Scan for the cell matching the given text and deliver its [x, y] coordinate at center. 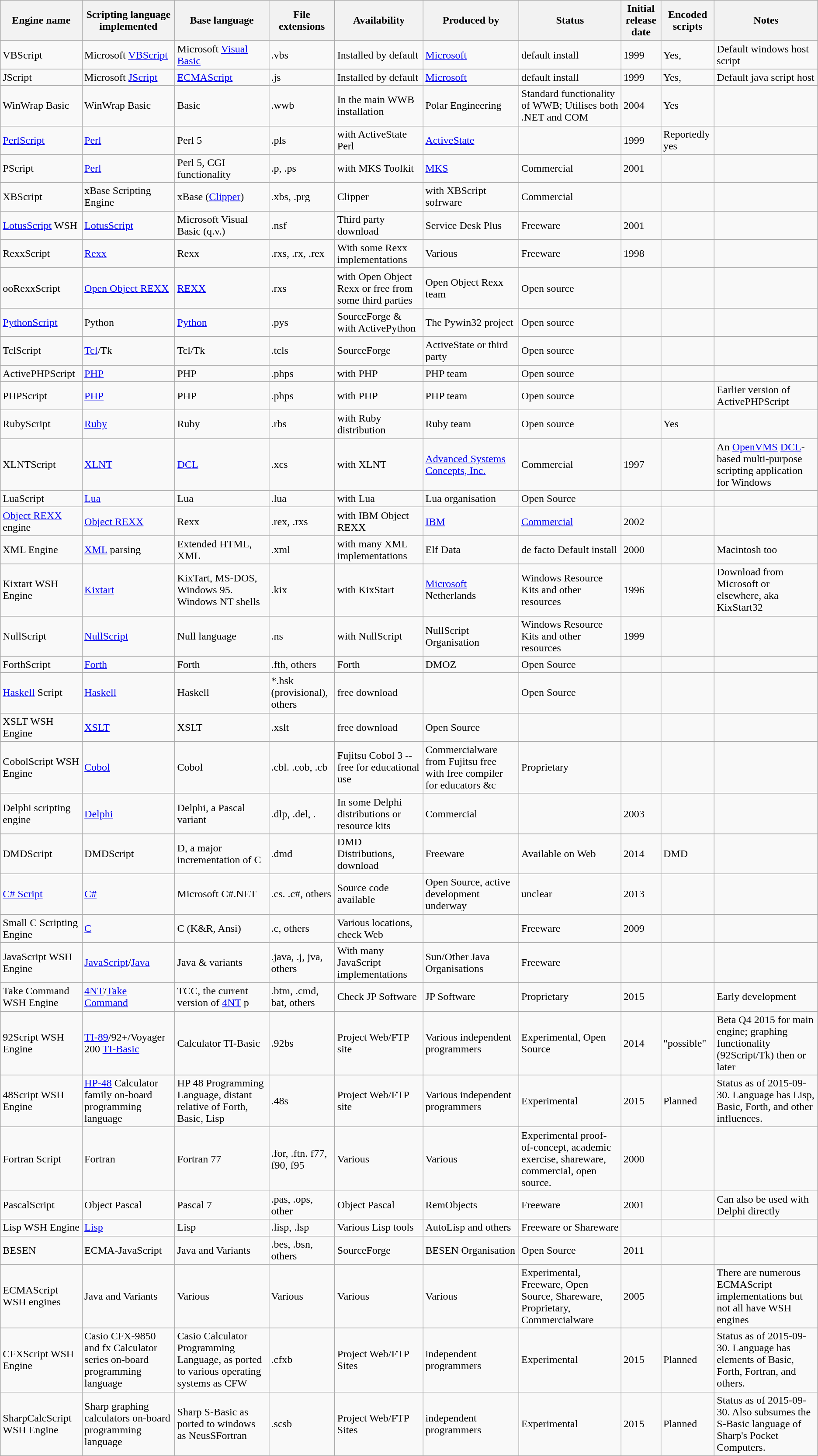
.rex, .rxs [302, 522]
JavaScript/Java [128, 963]
SourceForge & with ActivePython [379, 322]
Elf Data [471, 550]
2002 [641, 522]
.c, others [302, 928]
Delphi, a Pascal variant [222, 813]
ActiveState [471, 140]
.scsb [302, 1424]
.rxs, .rx, .rex [302, 253]
2003 [641, 813]
.tcls [302, 350]
RexxScript [41, 253]
C [128, 928]
with IBM Object REXX [379, 522]
.lisp, .lsp [302, 1228]
Experimental, Open Source [570, 1043]
Fortran 77 [222, 1159]
.xslt [302, 727]
With some Rexx implementations [379, 253]
Java & variants [222, 963]
Polar Engineering [471, 106]
An OpenVMS DCL-based multi-purpose scripting application for Windows [766, 465]
TclScript [41, 350]
PythonScript [41, 322]
with XLNT [379, 465]
.cbl. .cob, .cb [302, 767]
DMD Distributions, download [379, 854]
Standard functionality of WWB; Utilises both .NET and COM [570, 106]
Microsoft Visual Basic [222, 55]
Kixtart [128, 590]
C (K&R, Ansi) [222, 928]
LotusScript [128, 225]
48Script WSH Engine [41, 1101]
TI-89/92+/Voyager 200 TI-Basic [128, 1043]
Availability [379, 21]
BESEN [41, 1250]
Microsoft JScript [128, 77]
Small C Scripting Engine [41, 928]
Commercialware from Fujitsu free with free compiler for educators &c [471, 767]
Microsoft VBScript [128, 55]
Reportedly yes [687, 140]
DCL [222, 465]
RemObjects [471, 1205]
.p, .ps [302, 169]
Microsoft Visual Basic (q.v.) [222, 225]
JavaScript WSH Engine [41, 963]
Freeware or Shareware [570, 1228]
2009 [641, 928]
92Script WSH Engine [41, 1043]
.cs. .c#, others [302, 894]
Object REXX engine [41, 522]
AutoLisp and others [471, 1228]
with Ruby distribution [379, 425]
IBM [471, 522]
HP-48 Calculator family on-board programming language [128, 1101]
2011 [641, 1250]
.lua [302, 499]
LuaScript [41, 499]
Open Object Rexx team [471, 288]
1996 [641, 590]
Sun/Other Java Organisations [471, 963]
File extensions [302, 21]
Encoded scripts [687, 21]
2005 [641, 1296]
with XBScript sofrware [471, 197]
Casio CFX-9850 and fx Calculator series on-board programming language [128, 1360]
.rbs [302, 425]
There are numerous ECMAScript implementations but not all have WSH engines [766, 1296]
with NullScript [379, 636]
.xcs [302, 465]
Engine name [41, 21]
Clipper [379, 197]
ActiveState or third party [471, 350]
.rxs [302, 288]
BESEN Organisation [471, 1250]
NullScript Organisation [471, 636]
Fujitsu Cobol 3 -- free for educational use [379, 767]
Various locations, check Web [379, 928]
.wwb [302, 106]
.kix [302, 590]
with many XML implementations [379, 550]
Pascal 7 [222, 1205]
Macintosh too [766, 550]
HP 48 Programming Language, distant relative of Forth, Basic, Lisp [222, 1101]
.nsf [302, 225]
.48s [302, 1101]
xBase Scripting Engine [128, 197]
.btm, .cmd, bat, others [302, 997]
Microsoft Netherlands [471, 590]
With many JavaScript implementations [379, 963]
.fth, others [302, 664]
Object REXX [128, 522]
JP Software [471, 997]
.xbs, .prg [302, 197]
In some Delphi distributions or resource kits [379, 813]
.for, .ftn. f77, f90, f95 [302, 1159]
REXX [222, 288]
Third party download [379, 225]
Lua organisation [471, 499]
Basic [222, 106]
Fortran [128, 1159]
with ActiveState Perl [379, 140]
.bes, .bsn, others [302, 1250]
PHPScript [41, 396]
Calculator TI-Basic [222, 1043]
Scripting language implemented [128, 21]
ECMAScript WSH engines [41, 1296]
XLNTScript [41, 465]
TCC, the current version of 4NT p [222, 997]
In the main WWB installation [379, 106]
4NT/Take Command [128, 997]
XSLT WSH Engine [41, 727]
XML parsing [128, 550]
LotusScript WSH [41, 225]
Delphi [128, 813]
"possible" [687, 1043]
DMD [687, 854]
Delphi scripting engine [41, 813]
.pas, .ops, other [302, 1205]
RubyScript [41, 425]
.java, .j, jva, others [302, 963]
C# [128, 894]
Microsoft C#.NET [222, 894]
Lisp WSH Engine [41, 1228]
JScript [41, 77]
CobolScript WSH Engine [41, 767]
SharpCalcScript WSH Engine [41, 1424]
PScript [41, 169]
Default java script host [766, 77]
.xml [302, 550]
XBScript [41, 197]
C# Script [41, 894]
Haskell Script [41, 693]
Status as of 2015-09-30. Language has Lisp, Basic, Forth, and other influences. [766, 1101]
with Lua [379, 499]
.js [302, 77]
CFXScript WSH Engine [41, 1360]
Notes [766, 21]
with Open Object Rexx or free from some third parties [379, 288]
Early development [766, 997]
D, a major incrementation of C [222, 854]
Ruby team [471, 425]
Download from Microsoft or elsewhere, aka KixStart32 [766, 590]
Source code available [379, 894]
with MKS Toolkit [379, 169]
Produced by [471, 21]
VBScript [41, 55]
with KixStart [379, 590]
Default windows host script [766, 55]
1998 [641, 253]
.ns [302, 636]
Initial release date [641, 21]
.vbs [302, 55]
xBase (Clipper) [222, 197]
Open Object REXX [128, 288]
*.hsk (provisional), others [302, 693]
de facto Default install [570, 550]
Take Command WSH Engine [41, 997]
Sharp S-Basic as ported to windows as NeusSFortran [222, 1424]
.pls [302, 140]
Perl 5 [222, 140]
Sharp graphing calculators on-board programming language [128, 1424]
Experimental proof-of-concept, academic exercise, shareware, commercial, open source. [570, 1159]
.cfxb [302, 1360]
Fortran Script [41, 1159]
.dmd [302, 854]
Various Lisp tools [379, 1228]
2004 [641, 106]
2013 [641, 894]
KixTart, MS-DOS, Windows 95. Windows NT shells [222, 590]
XLNT [128, 465]
.pys [302, 322]
DMOZ [471, 664]
Casio Calculator Programming Language, as ported to various operating systems as CFW [222, 1360]
Can also be used with Delphi directly [766, 1205]
Available on Web [570, 854]
Kixtart WSH Engine [41, 590]
Status as of 2015-09-30. Language has elements of Basic, Forth, Fortran, and others. [766, 1360]
MKS [471, 169]
Extended HTML, XML [222, 550]
Earlier version of ActivePHPScript [766, 396]
PerlScript [41, 140]
unclear [570, 894]
Null language [222, 636]
Open Source, active development underway [471, 894]
Advanced Systems Concepts, Inc. [471, 465]
ECMA-JavaScript [128, 1250]
PascalScript [41, 1205]
Beta Q4 2015 for main engine; graphing functionality (92Script/Tk) then or later [766, 1043]
Perl 5, CGI functionality [222, 169]
ActivePHPScript [41, 374]
XML Engine [41, 550]
1997 [641, 465]
Check JP Software [379, 997]
Base language [222, 21]
Status [570, 21]
Experimental, Freeware, Open Source, Shareware, Proprietary, Commercialware [570, 1296]
Service Desk Plus [471, 225]
Status as of 2015-09-30. Also subsumes the S-Basic language of Sharp's Pocket Computers. [766, 1424]
.dlp, .del, . [302, 813]
The Pywin32 project [471, 322]
ECMAScript [222, 77]
ooRexxScript [41, 288]
ForthScript [41, 664]
.92bs [302, 1043]
